Locate the cell with the specified text and output its (x, y) center coordinate. 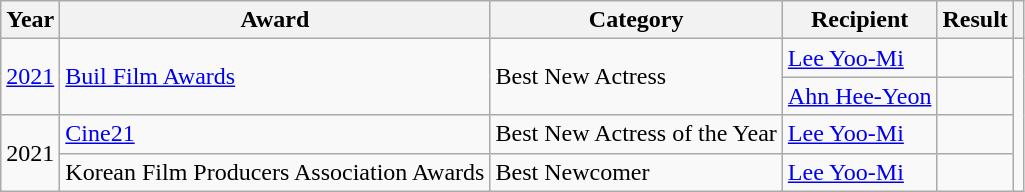
Best New Actress (636, 77)
Recipient (860, 20)
Ahn Hee-Yeon (860, 96)
Buil Film Awards (275, 77)
Cine21 (275, 134)
Korean Film Producers Association Awards (275, 172)
Award (275, 20)
Year (30, 20)
Best Newcomer (636, 172)
Category (636, 20)
Best New Actress of the Year (636, 134)
Result (975, 20)
